Output the [X, Y] coordinate of the center of the cell containing the given text.  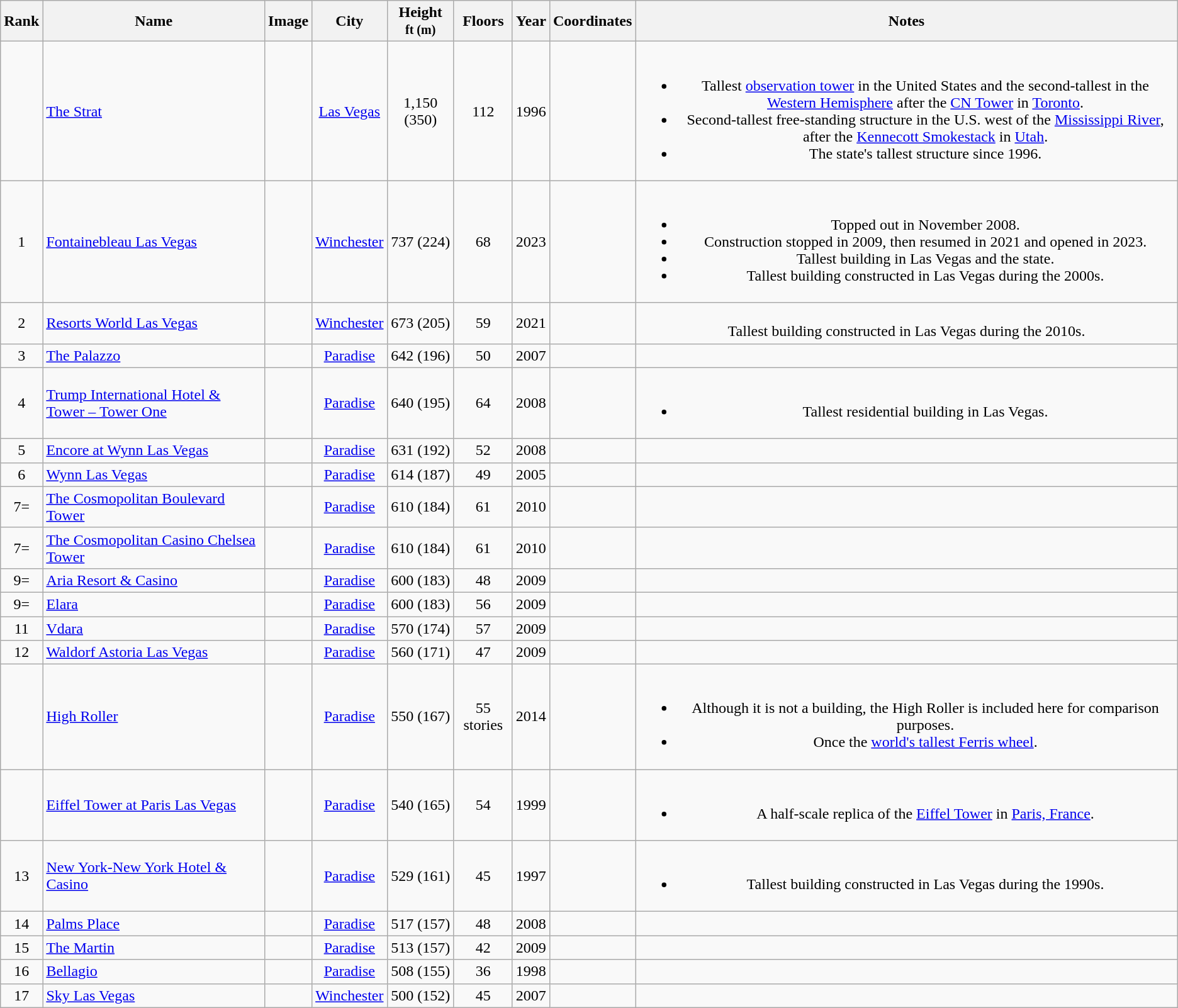
2014 [531, 717]
540 (165) [420, 805]
673 (205) [420, 323]
737 (224) [420, 242]
Bellagio [154, 972]
2005 [531, 474]
529 (161) [420, 876]
Waldorf Astoria Las Vegas [154, 652]
1998 [531, 972]
47 [483, 652]
614 (187) [420, 474]
3 [21, 356]
City [350, 21]
Palms Place [154, 924]
513 (157) [420, 948]
64 [483, 403]
Trump International Hotel & Tower – Tower One [154, 403]
1997 [531, 876]
52 [483, 451]
12 [21, 652]
The Cosmopolitan Casino Chelsea Tower [154, 547]
Rank [21, 21]
Elara [154, 604]
Tallest building constructed in Las Vegas during the 2010s. [906, 323]
59 [483, 323]
57 [483, 629]
50 [483, 356]
49 [483, 474]
508 (155) [420, 972]
54 [483, 805]
17 [21, 995]
631 (192) [420, 451]
Fontainebleau Las Vegas [154, 242]
Name [154, 21]
Although it is not a building, the High Roller is included here for comparison purposes.Once the world's tallest Ferris wheel. [906, 717]
High Roller [154, 717]
Sky Las Vegas [154, 995]
642 (196) [420, 356]
14 [21, 924]
15 [21, 948]
A half-scale replica of the Eiffel Tower in Paris, France. [906, 805]
Encore at Wynn Las Vegas [154, 451]
Las Vegas [350, 111]
68 [483, 242]
Notes [906, 21]
56 [483, 604]
Floors [483, 21]
6 [21, 474]
Vdara [154, 629]
5 [21, 451]
1999 [531, 805]
13 [21, 876]
The Martin [154, 948]
The Cosmopolitan Boulevard Tower [154, 507]
Eiffel Tower at Paris Las Vegas [154, 805]
36 [483, 972]
16 [21, 972]
Wynn Las Vegas [154, 474]
Heightft (m) [420, 21]
2 [21, 323]
11 [21, 629]
Year [531, 21]
1 [21, 242]
112 [483, 111]
New York-New York Hotel & Casino [154, 876]
640 (195) [420, 403]
570 (174) [420, 629]
Aria Resort & Casino [154, 580]
Resorts World Las Vegas [154, 323]
4 [21, 403]
The Strat [154, 111]
500 (152) [420, 995]
2021 [531, 323]
560 (171) [420, 652]
Tallest residential building in Las Vegas. [906, 403]
1996 [531, 111]
Coordinates [592, 21]
1,150 (350) [420, 111]
Tallest building constructed in Las Vegas during the 1990s. [906, 876]
The Palazzo [154, 356]
55 stories [483, 717]
42 [483, 948]
550 (167) [420, 717]
2023 [531, 242]
Image [288, 21]
517 (157) [420, 924]
